For the text-containing cell, return its midpoint in (x, y) coordinate format. 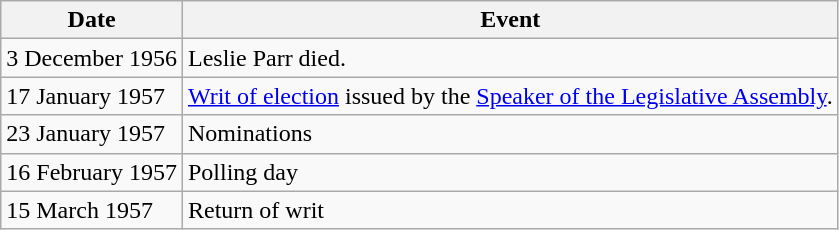
17 January 1957 (92, 96)
Nominations (510, 134)
Event (510, 20)
Writ of election issued by the Speaker of the Legislative Assembly. (510, 96)
15 March 1957 (92, 210)
Return of writ (510, 210)
Date (92, 20)
Leslie Parr died. (510, 58)
23 January 1957 (92, 134)
Polling day (510, 172)
3 December 1956 (92, 58)
16 February 1957 (92, 172)
